Scan for the cell matching the given text and deliver its [X, Y] coordinate at center. 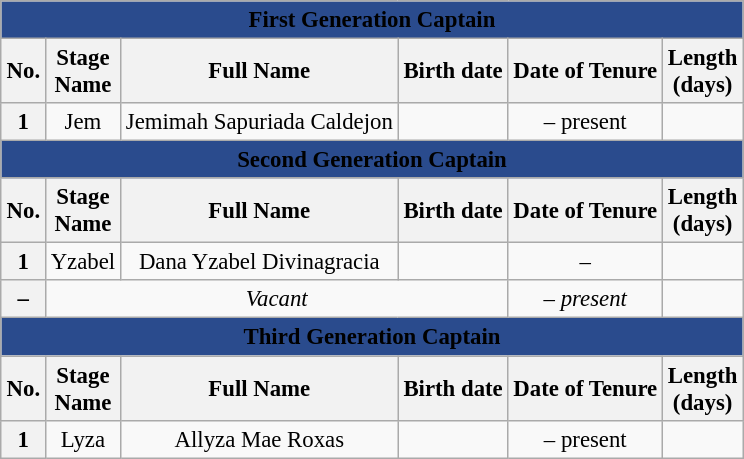
Lyza [82, 439]
Second Generation Captain [372, 160]
First Generation Captain [372, 20]
Third Generation Captain [372, 337]
Dana Yzabel Divinagracia [259, 262]
Jemimah Sapuriada Caldejon [259, 122]
Jem [82, 122]
Vacant [276, 299]
Yzabel [82, 262]
Allyza Mae Roxas [259, 439]
